Identify which cell holds the provided text, then report its [X, Y] central coordinate. 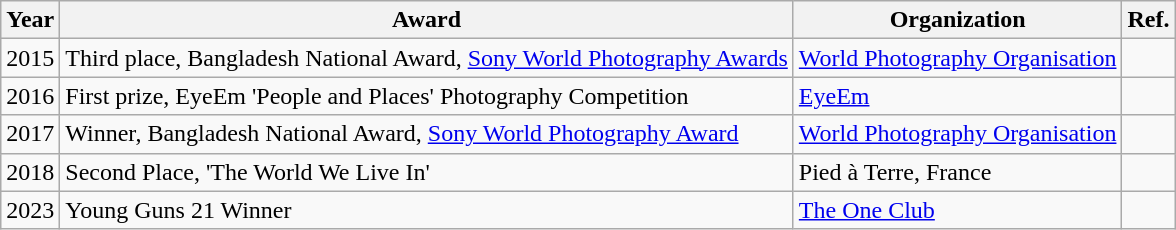
2015 [30, 58]
2023 [30, 210]
Young Guns 21 Winner [427, 210]
Winner, Bangladesh National Award, Sony World Photography Award [427, 134]
2018 [30, 172]
EyeEm [958, 96]
Second Place, 'The World We Live In' [427, 172]
Organization [958, 20]
Ref. [1148, 20]
Pied à Terre, France [958, 172]
Third place, Bangladesh National Award, Sony World Photography Awards [427, 58]
2017 [30, 134]
The One Club [958, 210]
Award [427, 20]
Year [30, 20]
First prize, EyeEm 'People and Places' Photography Competition [427, 96]
2016 [30, 96]
